Search for the cell housing the specified text and yield its (x, y) center coordinate. 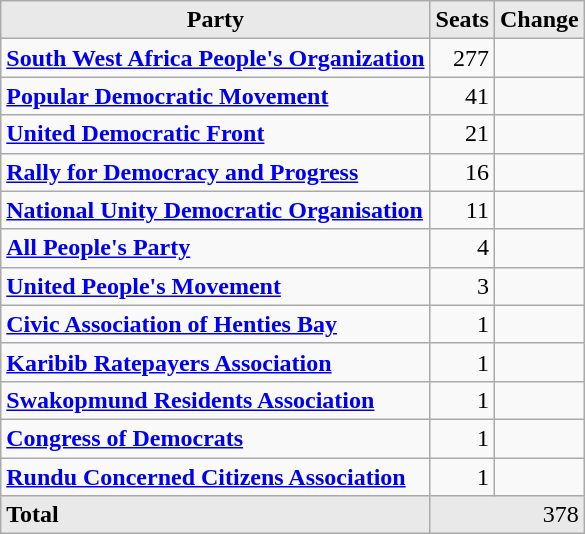
Congress of Democrats (216, 438)
Seats (462, 20)
21 (462, 134)
Karibib Ratepayers Association (216, 362)
Rundu Concerned Citizens Association (216, 477)
Change (539, 20)
Rally for Democracy and Progress (216, 172)
Popular Democratic Movement (216, 96)
3 (462, 286)
Party (216, 20)
Civic Association of Henties Bay (216, 324)
Swakopmund Residents Association (216, 400)
United Democratic Front (216, 134)
378 (507, 515)
Total (216, 515)
4 (462, 248)
16 (462, 172)
All People's Party (216, 248)
41 (462, 96)
11 (462, 210)
National Unity Democratic Organisation (216, 210)
United People's Movement (216, 286)
277 (462, 58)
South West Africa People's Organization (216, 58)
